Scan for the cell matching the given text and deliver its (X, Y) coordinate at center. 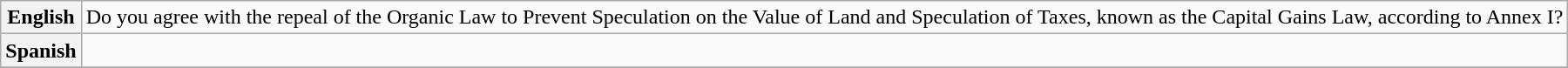
English (41, 17)
Spanish (41, 51)
